Identify which cell holds the provided text, then report its (x, y) central coordinate. 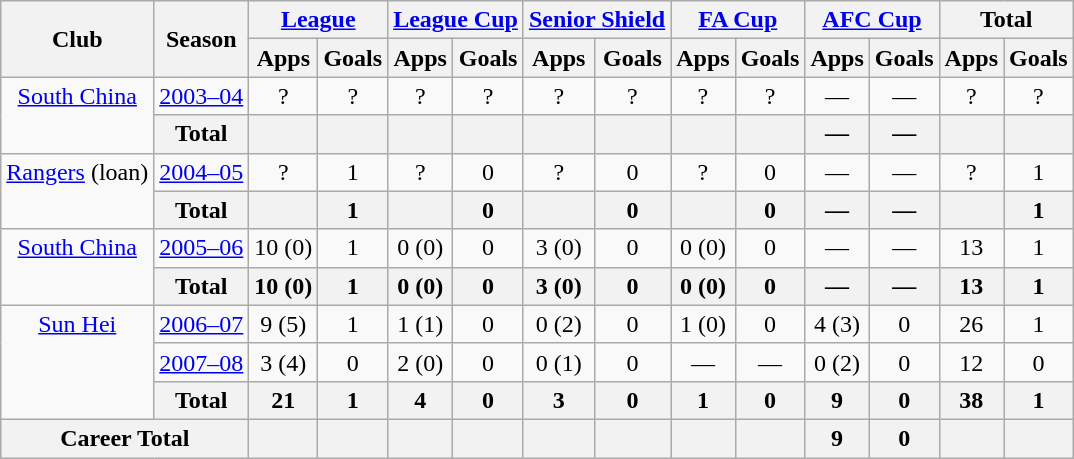
2005–06 (202, 248)
2003–04 (202, 96)
1 (1) (420, 324)
Career Total (125, 438)
2006–07 (202, 324)
3 (4) (284, 362)
26 (971, 324)
1 (0) (703, 324)
FA Cup (738, 20)
0 (1) (558, 362)
9 (5) (284, 324)
3 (558, 400)
21 (284, 400)
4 (420, 400)
League (318, 20)
Rangers (loan) (78, 191)
Club (78, 39)
2 (0) (420, 362)
AFC Cup (872, 20)
Season (202, 39)
12 (971, 362)
4 (3) (837, 324)
2004–05 (202, 172)
Senior Shield (596, 20)
League Cup (456, 20)
Sun Hei (78, 362)
38 (971, 400)
2007–08 (202, 362)
